Find where the given text appears and provide that cell's center as [x, y] coordinate. 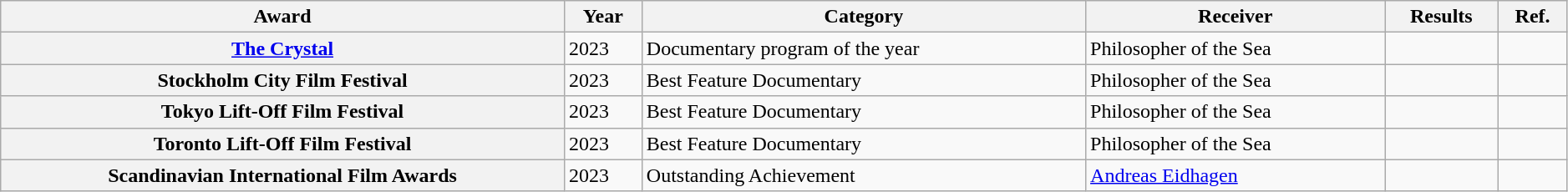
Category [864, 17]
Receiver [1236, 17]
Toronto Lift-Off Film Festival [282, 144]
Year [603, 17]
Tokyo Lift-Off Film Festival [282, 112]
Award [282, 17]
The Crystal [282, 48]
Stockholm City Film Festival [282, 80]
Documentary program of the year [864, 48]
Scandinavian International Film Awards [282, 175]
Results [1442, 17]
Ref. [1533, 17]
Outstanding Achievement [864, 175]
Andreas Eidhagen [1236, 175]
